Return the (X, Y) coordinate for the center point of the cell that contains the specified text.  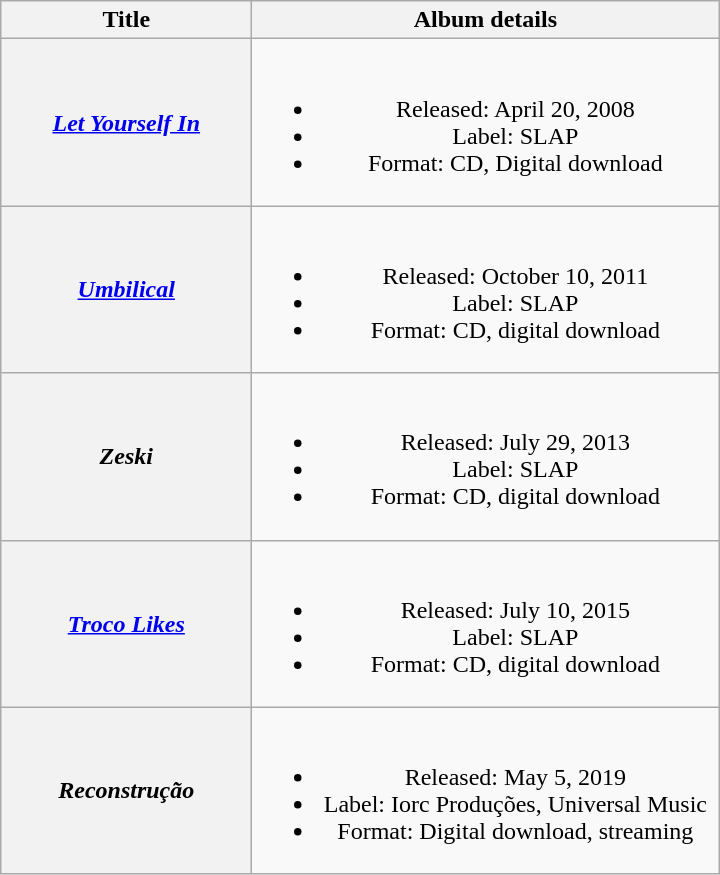
Album details (486, 20)
Released: October 10, 2011Label: SLAPFormat: CD, digital download (486, 290)
Let Yourself In (126, 122)
Reconstrução (126, 790)
Released: May 5, 2019Label: Iorc Produções, Universal MusicFormat: Digital download, streaming (486, 790)
Released: July 10, 2015Label: SLAPFormat: CD, digital download (486, 624)
Zeski (126, 456)
Umbilical (126, 290)
Released: July 29, 2013Label: SLAPFormat: CD, digital download (486, 456)
Troco Likes (126, 624)
Title (126, 20)
Released: April 20, 2008Label: SLAPFormat: CD, Digital download (486, 122)
